Pinpoint the cell where the given text exists, returning its (X, Y) midpoint coordinate. 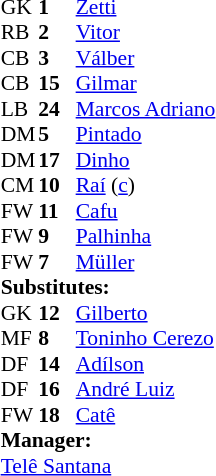
8 (57, 339)
18 (57, 415)
24 (57, 109)
Vitor (146, 33)
11 (57, 211)
9 (57, 237)
Toninho Cerezo (146, 339)
Müller (146, 262)
16 (57, 389)
Dinho (146, 160)
14 (57, 364)
5 (57, 135)
15 (57, 83)
André Luiz (146, 389)
Pintado (146, 135)
17 (57, 160)
10 (57, 185)
Adílson (146, 364)
Válber (146, 58)
Marcos Adriano (146, 109)
Substitutes: (108, 287)
3 (57, 58)
Gilmar (146, 83)
Gilberto (146, 313)
RB (20, 33)
Raí (c) (146, 185)
7 (57, 262)
LB (20, 109)
2 (57, 33)
Manager: (108, 441)
CM (20, 185)
MF (20, 339)
Catê (146, 415)
Cafu (146, 211)
12 (57, 313)
Palhinha (146, 237)
GK (20, 313)
